Identify which cell holds the provided text, then report its (X, Y) central coordinate. 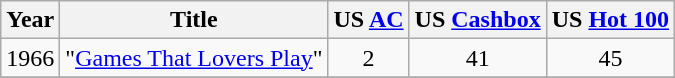
1966 (30, 58)
US Hot 100 (610, 20)
41 (478, 58)
2 (368, 58)
US Cashbox (478, 20)
45 (610, 58)
Year (30, 20)
"Games That Lovers Play" (194, 58)
Title (194, 20)
US AC (368, 20)
